Scan for the cell matching the given text and deliver its [x, y] coordinate at center. 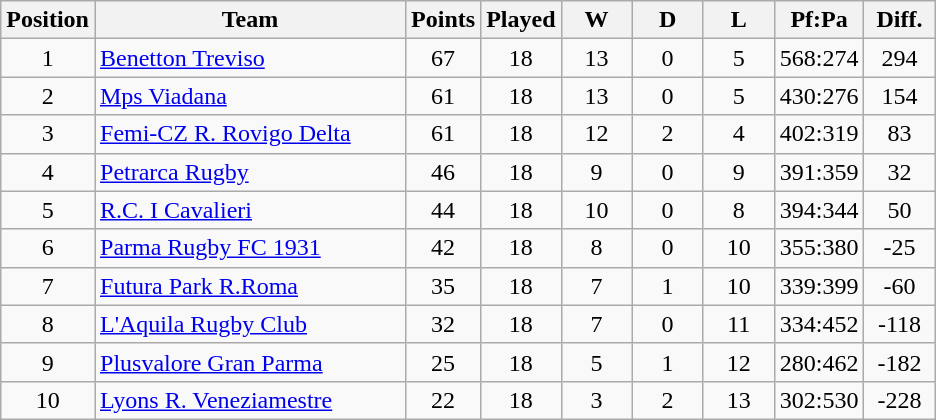
402:319 [819, 134]
Diff. [900, 20]
6 [48, 248]
294 [900, 58]
42 [444, 248]
22 [444, 400]
83 [900, 134]
-228 [900, 400]
Parma Rugby FC 1931 [250, 248]
Lyons R. Veneziamestre [250, 400]
L'Aquila Rugby Club [250, 324]
Position [48, 20]
W [596, 20]
44 [444, 210]
35 [444, 286]
L [738, 20]
280:462 [819, 362]
D [668, 20]
Pf:Pa [819, 20]
391:359 [819, 172]
355:380 [819, 248]
302:530 [819, 400]
Points [444, 20]
Mps Viadana [250, 96]
339:399 [819, 286]
25 [444, 362]
334:452 [819, 324]
568:274 [819, 58]
154 [900, 96]
-60 [900, 286]
Plusvalore Gran Parma [250, 362]
Benetton Treviso [250, 58]
394:344 [819, 210]
Petrarca Rugby [250, 172]
-118 [900, 324]
430:276 [819, 96]
-182 [900, 362]
Femi-CZ R. Rovigo Delta [250, 134]
R.C. I Cavalieri [250, 210]
Played [521, 20]
50 [900, 210]
11 [738, 324]
67 [444, 58]
Team [250, 20]
46 [444, 172]
Futura Park R.Roma [250, 286]
-25 [900, 248]
